Detect which cell encompasses the target text, then output its (x, y) center coordinate. 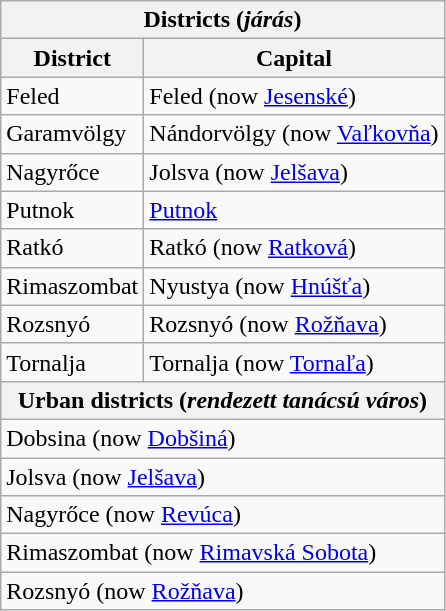
Rozsnyó (72, 324)
Feled (now Jesenské) (294, 96)
Nándorvölgy (now Vaľkovňa) (294, 134)
Ratkó (72, 248)
Rimaszombat (72, 286)
Ratkó (now Ratková) (294, 248)
Tornalja (now Tornaľa) (294, 362)
Garamvölgy (72, 134)
Capital (294, 58)
Nagyrőce (72, 172)
Nyustya (now Hnúšťa) (294, 286)
District (72, 58)
Dobsina (now Dobšiná) (222, 438)
Districts (járás) (222, 20)
Rimaszombat (now Rimavská Sobota) (222, 553)
Feled (72, 96)
Urban districts (rendezett tanácsú város) (222, 400)
Tornalja (72, 362)
Nagyrőce (now Revúca) (222, 515)
